For the text-containing cell, return its midpoint in (x, y) coordinate format. 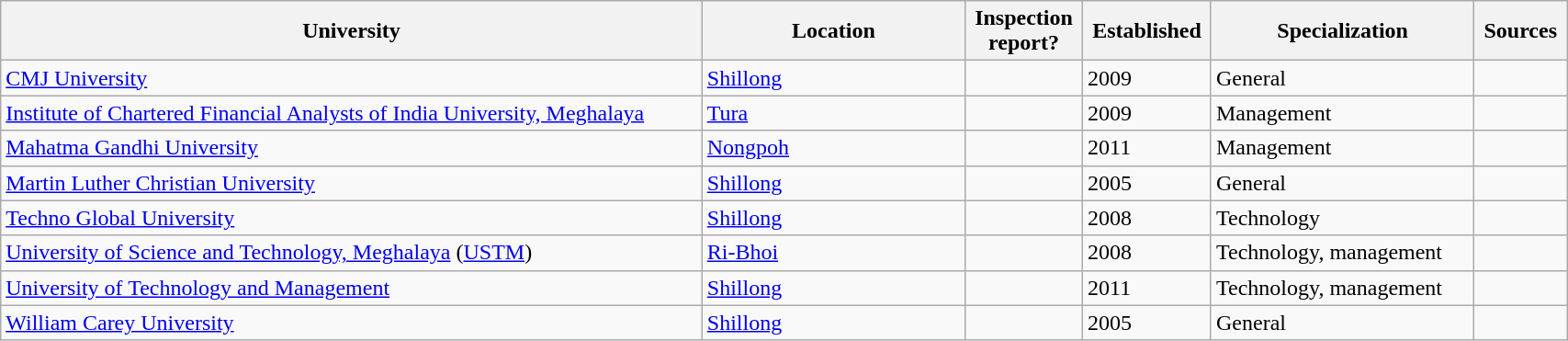
Sources (1521, 31)
Techno Global University (352, 218)
Nongpoh (833, 148)
University of Science and Technology, Meghalaya (USTM) (352, 253)
Location (833, 31)
Institute of Chartered Financial Analysts of India University, Meghalaya (352, 113)
University of Technology and Management (352, 288)
University (352, 31)
Mahatma Gandhi University (352, 148)
Martin Luther Christian University (352, 183)
Technology (1342, 218)
Tura (833, 113)
Ri-Bhoi (833, 253)
Inspection report? (1024, 31)
Specialization (1342, 31)
CMJ University (352, 78)
Established (1147, 31)
William Carey University (352, 323)
